Search for the cell housing the specified text and yield its [x, y] center coordinate. 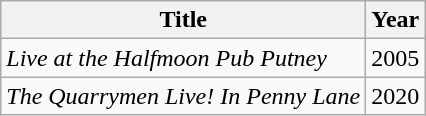
2020 [396, 96]
Year [396, 20]
Title [184, 20]
Live at the Halfmoon Pub Putney [184, 58]
The Quarrymen Live! In Penny Lane [184, 96]
2005 [396, 58]
